From the cell containing the given text, extract its center point as (x, y) coordinate. 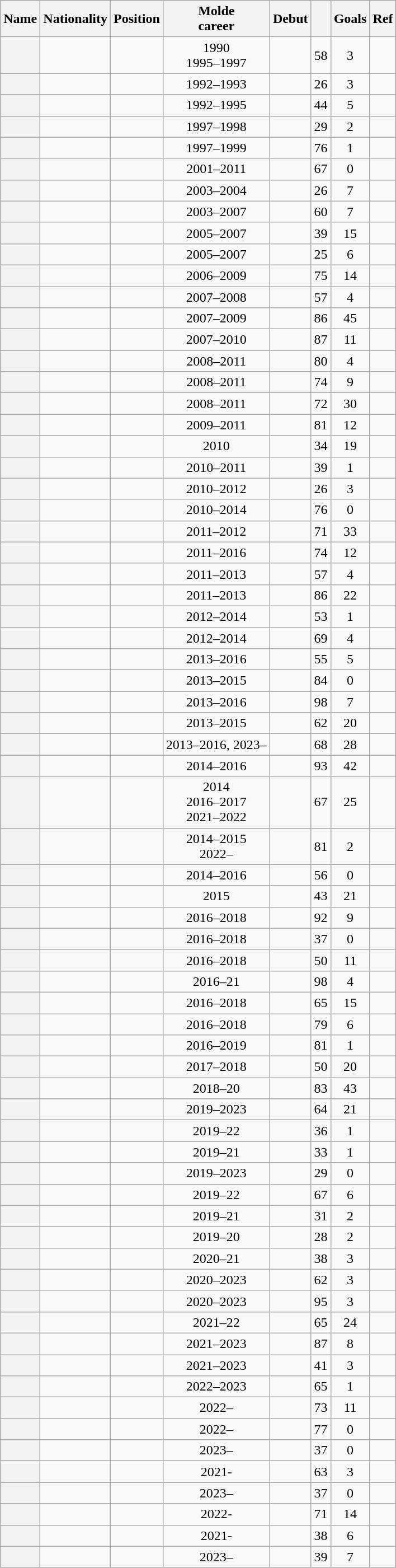
73 (321, 1408)
2015 (216, 896)
2022–2023 (216, 1387)
2003–2007 (216, 212)
2022- (216, 1514)
22 (350, 595)
64 (321, 1110)
1997–1998 (216, 127)
2009–2011 (216, 425)
19901995–1997 (216, 55)
2021–22 (216, 1322)
20142016–20172021–2022 (216, 802)
Goals (350, 19)
8 (350, 1344)
68 (321, 745)
58 (321, 55)
34 (321, 446)
75 (321, 275)
2010–2014 (216, 510)
56 (321, 875)
2003–2004 (216, 190)
Ref (383, 19)
69 (321, 638)
2001–2011 (216, 169)
2019–20 (216, 1237)
Nationality (76, 19)
2007–2008 (216, 297)
2014–20152022– (216, 846)
79 (321, 1024)
44 (321, 105)
60 (321, 212)
55 (321, 659)
95 (321, 1301)
77 (321, 1429)
1997–1999 (216, 148)
2010 (216, 446)
2007–2010 (216, 340)
45 (350, 319)
2006–2009 (216, 275)
42 (350, 766)
Position (137, 19)
2017–2018 (216, 1067)
31 (321, 1216)
30 (350, 404)
53 (321, 616)
Moldecareer (216, 19)
36 (321, 1131)
84 (321, 681)
24 (350, 1322)
83 (321, 1088)
2010–2012 (216, 489)
92 (321, 918)
2013–2016, 2023– (216, 745)
2007–2009 (216, 319)
1992–1993 (216, 84)
2016–2019 (216, 1046)
63 (321, 1472)
72 (321, 404)
41 (321, 1365)
2011–2016 (216, 553)
2016–21 (216, 981)
Name (20, 19)
2020–21 (216, 1258)
2018–20 (216, 1088)
80 (321, 361)
Debut (290, 19)
19 (350, 446)
1992–1995 (216, 105)
2011–2012 (216, 531)
2010–2011 (216, 467)
93 (321, 766)
